Pinpoint the cell where the given text exists, returning its [x, y] midpoint coordinate. 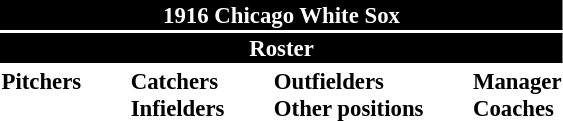
Roster [282, 48]
1916 Chicago White Sox [282, 15]
